Determine the (x, y) coordinate at the center of the cell enclosing the given text.  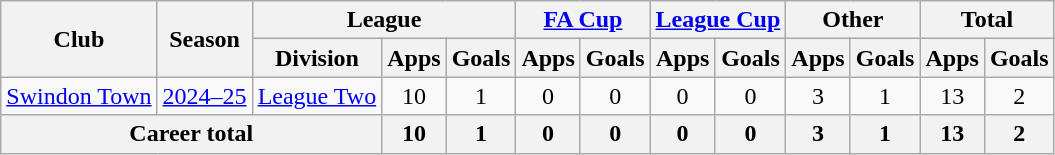
League (384, 20)
Career total (192, 134)
Division (317, 58)
Swindon Town (79, 96)
2024–25 (204, 96)
FA Cup (583, 20)
Total (987, 20)
League Two (317, 96)
Season (204, 39)
Other (853, 20)
League Cup (718, 20)
Club (79, 39)
